Pinpoint the cell where the given text exists, returning its [x, y] midpoint coordinate. 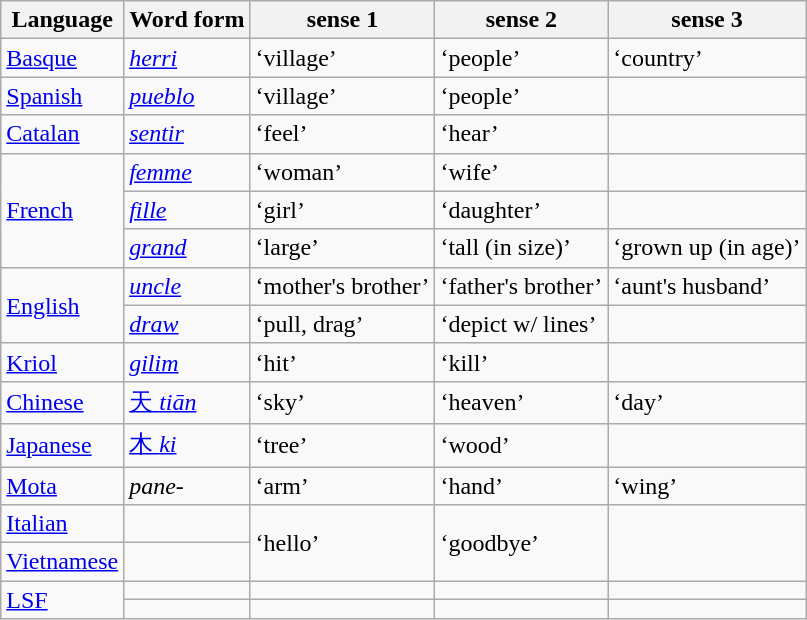
‘tree’ [342, 446]
Spanish [62, 96]
‘feel’ [342, 134]
sentir [187, 134]
pane- [187, 485]
‘large’ [342, 248]
‘depict w/ lines’ [522, 324]
pueblo [187, 96]
Language [62, 20]
gilim [187, 362]
‘hit’ [342, 362]
‘goodbye’ [522, 543]
‘daughter’ [522, 210]
‘wing’ [707, 485]
‘father's brother’ [522, 286]
Japanese [62, 446]
‘kill’ [522, 362]
天 tiān [187, 402]
herri [187, 58]
French [62, 210]
Basque [62, 58]
‘hand’ [522, 485]
‘wife’ [522, 172]
sense 3 [707, 20]
‘sky’ [342, 402]
sense 1 [342, 20]
‘aunt's husband’ [707, 286]
‘mother's brother’ [342, 286]
Chinese [62, 402]
grand [187, 248]
‘girl’ [342, 210]
‘wood’ [522, 446]
English [62, 305]
draw [187, 324]
fille [187, 210]
Italian [62, 524]
‘grown up (in age)’ [707, 248]
Kriol [62, 362]
LSF [62, 600]
Vietnamese [62, 562]
‘heaven’ [522, 402]
femme [187, 172]
木 ki [187, 446]
‘woman’ [342, 172]
uncle [187, 286]
‘tall (in size)’ [522, 248]
sense 2 [522, 20]
Mota [62, 485]
‘country’ [707, 58]
Word form [187, 20]
‘pull, drag’ [342, 324]
Catalan [62, 134]
‘hear’ [522, 134]
‘hello’ [342, 543]
‘arm’ [342, 485]
‘day’ [707, 402]
